Determine the (X, Y) coordinate at the center of the cell enclosing the given text.  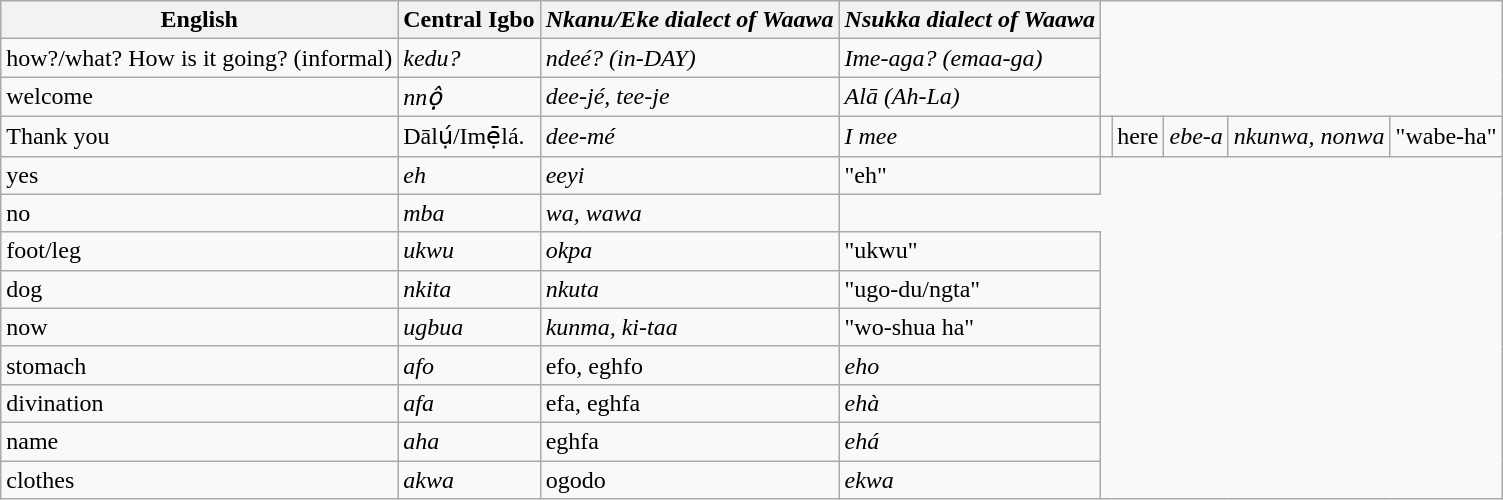
divination (200, 403)
"wo-shua ha" (970, 327)
eeyi (690, 175)
nkuta (690, 289)
"eh" (970, 175)
dee-jé, tee-je (690, 97)
eh (469, 175)
"wabe-ha" (1446, 136)
afa (469, 403)
dee-mé (690, 136)
Ime-aga? (emaa-ga) (970, 58)
eho (970, 365)
nnộ (469, 97)
no (200, 213)
dog (200, 289)
Nsukka dialect of Waawa (970, 20)
ogodo (690, 479)
name (200, 441)
"ukwu" (970, 251)
Alā (Ah-La) (970, 97)
yes (200, 175)
ehá (970, 441)
Nkanu/Eke dialect of Waawa (690, 20)
Thank you (200, 136)
I mee (970, 136)
mba (469, 213)
ehà (970, 403)
aha (469, 441)
here (1138, 136)
now (200, 327)
clothes (200, 479)
"ugo-du/ngta" (970, 289)
okpa (690, 251)
ugbua (469, 327)
nkunwa, nonwa (1309, 136)
how?/what? How is it going? (informal) (200, 58)
foot/leg (200, 251)
Dālụ́/Imẹ̄lá. (469, 136)
eghfa (690, 441)
ukwu (469, 251)
welcome (200, 97)
efo, eghfo (690, 365)
akwa (469, 479)
kunma, ki-taa (690, 327)
Central Igbo (469, 20)
kedu? (469, 58)
stomach (200, 365)
nkita (469, 289)
afo (469, 365)
ebe-a (1196, 136)
English (200, 20)
ekwa (970, 479)
wa, wawa (690, 213)
ndeé? (in-DAY) (690, 58)
efa, eghfa (690, 403)
